Extract the (x, y) coordinate from the center of the cell holding the provided text.  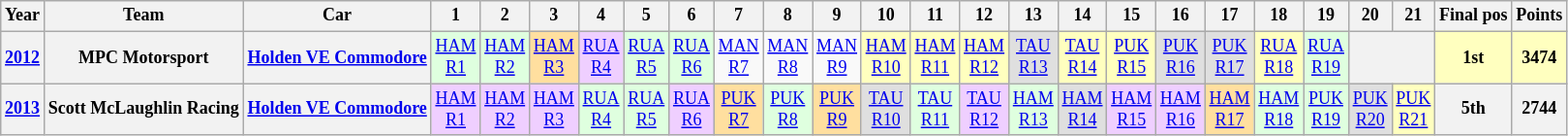
Team (143, 16)
HAM R11 (936, 57)
16 (1182, 16)
3 (554, 16)
PUK R21 (1414, 110)
10 (885, 16)
HAM R18 (1278, 110)
PUK R19 (1327, 110)
PUK R20 (1369, 110)
6 (692, 16)
2 (506, 16)
2744 (1540, 110)
PUK R8 (788, 110)
20 (1369, 16)
PUK R16 (1182, 57)
MPC Motorsport (143, 57)
MAN R9 (837, 57)
PUK R7 (738, 110)
MAN R7 (738, 57)
HAM R10 (885, 57)
12 (984, 16)
HAM R16 (1182, 110)
HAM R14 (1083, 110)
15 (1131, 16)
TAU R10 (885, 110)
5th (1474, 110)
TAU R14 (1083, 57)
9 (837, 16)
HAM R17 (1230, 110)
14 (1083, 16)
Year (23, 16)
Car (337, 16)
TAU R11 (936, 110)
RUA R19 (1327, 57)
7 (738, 16)
Final pos (1474, 16)
TAU R13 (1032, 57)
13 (1032, 16)
3474 (1540, 57)
19 (1327, 16)
PUK R17 (1230, 57)
Scott McLaughlin Racing (143, 110)
PUK R9 (837, 110)
Points (1540, 16)
11 (936, 16)
18 (1278, 16)
8 (788, 16)
1st (1474, 57)
2012 (23, 57)
MAN R8 (788, 57)
TAU R12 (984, 110)
RUA R18 (1278, 57)
HAM R15 (1131, 110)
2013 (23, 110)
21 (1414, 16)
17 (1230, 16)
1 (455, 16)
HAM R13 (1032, 110)
5 (647, 16)
HAM R12 (984, 57)
4 (600, 16)
PUK R15 (1131, 57)
